Return the [x, y] coordinate for the center point of the cell that contains the specified text.  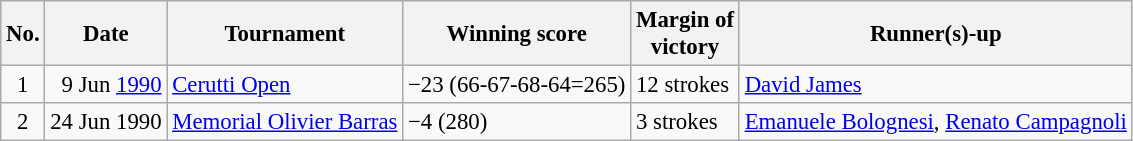
9 Jun 1990 [106, 85]
Tournament [285, 34]
−4 (280) [517, 122]
Emanuele Bolognesi, Renato Campagnoli [936, 122]
3 strokes [686, 122]
24 Jun 1990 [106, 122]
Runner(s)-up [936, 34]
Cerutti Open [285, 85]
Date [106, 34]
−23 (66-67-68-64=265) [517, 85]
Margin ofvictory [686, 34]
Winning score [517, 34]
12 strokes [686, 85]
David James [936, 85]
No. [23, 34]
2 [23, 122]
1 [23, 85]
Memorial Olivier Barras [285, 122]
